Output the (X, Y) coordinate of the center of the cell containing the given text.  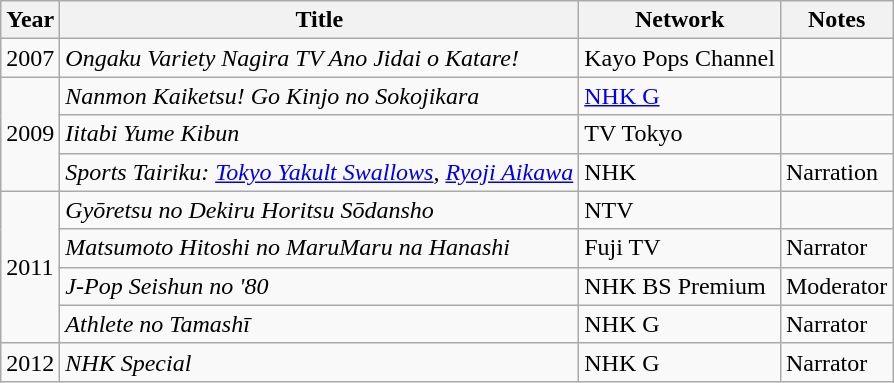
Kayo Pops Channel (680, 58)
Ongaku Variety Nagira TV Ano Jidai o Katare! (320, 58)
Title (320, 20)
2011 (30, 267)
Year (30, 20)
Narration (836, 172)
NHK BS Premium (680, 286)
TV Tokyo (680, 134)
2007 (30, 58)
Network (680, 20)
J-Pop Seishun no '80 (320, 286)
Gyōretsu no Dekiru Horitsu Sōdansho (320, 210)
NTV (680, 210)
Fuji TV (680, 248)
2009 (30, 134)
NHK (680, 172)
NHK Special (320, 362)
Nanmon Kaiketsu! Go Kinjo no Sokojikara (320, 96)
Notes (836, 20)
Moderator (836, 286)
Matsumoto Hitoshi no MaruMaru na Hanashi (320, 248)
Athlete no Tamashī (320, 324)
2012 (30, 362)
Sports Tairiku: Tokyo Yakult Swallows, Ryoji Aikawa (320, 172)
Iitabi Yume Kibun (320, 134)
